Pinpoint the cell where the given text exists, returning its (X, Y) midpoint coordinate. 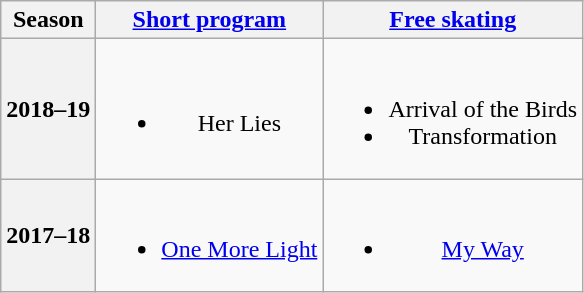
My Way (453, 236)
Season (48, 20)
Free skating (453, 20)
2017–18 (48, 236)
Arrival of the Birds Transformation (453, 109)
Her Lies (210, 109)
Short program (210, 20)
2018–19 (48, 109)
One More Light (210, 236)
